Provide the [x, y] coordinate of the cell's center where the given text is located.  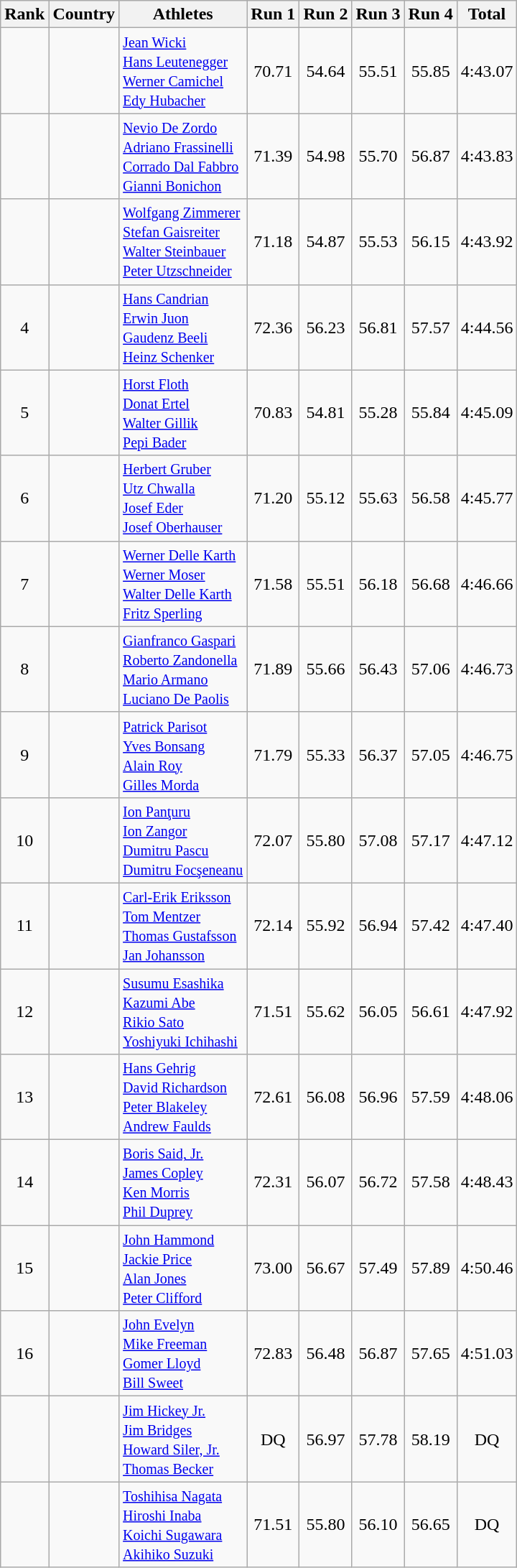
4:43.83 [487, 157]
Boris Said, Jr. James Copley Ken Morris Phil Duprey [183, 1182]
72.14 [273, 925]
10 [24, 840]
Jean Wicki Hans Leutenegger Werner Camichel Edy Hubacher [183, 70]
Run 2 [326, 14]
9 [24, 754]
Hans Candrian Erwin Juon Gaudenz Beeli Heinz Schenker [183, 328]
8 [24, 669]
56.07 [326, 1182]
4:44.56 [487, 328]
56.15 [431, 241]
70.71 [273, 70]
Herbert Gruber Utz Chwalla Josef Eder Josef Oberhauser [183, 498]
72.83 [273, 1353]
56.81 [378, 328]
John Evelyn Mike Freeman Gomer Lloyd Bill Sweet [183, 1353]
72.31 [273, 1182]
Country [84, 14]
4:43.07 [487, 70]
55.63 [378, 498]
Athletes [183, 14]
58.19 [431, 1439]
57.49 [378, 1268]
4:47.12 [487, 840]
4:46.75 [487, 754]
4:47.40 [487, 925]
Jim Hickey Jr. Jim Bridges Howard Siler, Jr. Thomas Becker [183, 1439]
55.66 [326, 669]
Carl-Erik Eriksson Tom Mentzer Thomas Gustafsson Jan Johansson [183, 925]
Patrick Parisot Yves Bonsang Alain Roy Gilles Morda [183, 754]
57.05 [431, 754]
55.62 [326, 1011]
13 [24, 1098]
4:45.77 [487, 498]
57.57 [431, 328]
55.12 [326, 498]
56.18 [378, 583]
71.79 [273, 754]
70.83 [273, 412]
Nevio De Zordo Adriano Frassinelli Corrado Dal Fabbro Gianni Bonichon [183, 157]
57.06 [431, 669]
57.42 [431, 925]
57.59 [431, 1098]
56.23 [326, 328]
71.20 [273, 498]
54.87 [326, 241]
54.98 [326, 157]
56.05 [378, 1011]
6 [24, 498]
12 [24, 1011]
Run 1 [273, 14]
56.58 [431, 498]
11 [24, 925]
56.08 [326, 1098]
4:46.66 [487, 583]
55.84 [431, 412]
Werner Delle Karth Werner Moser Walter Delle Karth Fritz Sperling [183, 583]
Rank [24, 14]
56.72 [378, 1182]
57.58 [431, 1182]
71.18 [273, 241]
Ion Panţuru Ion Zangor Dumitru Pascu Dumitru Focşeneanu [183, 840]
56.37 [378, 754]
56.94 [378, 925]
56.61 [431, 1011]
Gianfranco Gaspari Roberto Zandonella Mario Armano Luciano De Paolis [183, 669]
Run 4 [431, 14]
14 [24, 1182]
57.08 [378, 840]
John Hammond Jackie Price Alan Jones Peter Clifford [183, 1268]
4:45.09 [487, 412]
56.10 [378, 1524]
56.48 [326, 1353]
55.53 [378, 241]
7 [24, 583]
4:50.46 [487, 1268]
55.85 [431, 70]
57.65 [431, 1353]
5 [24, 412]
15 [24, 1268]
57.17 [431, 840]
Susumu Esashika Kazumi Abe Rikio Sato Yoshiyuki Ichihashi [183, 1011]
4:48.06 [487, 1098]
55.70 [378, 157]
54.64 [326, 70]
56.96 [378, 1098]
56.97 [326, 1439]
Hans Gehrig David Richardson Peter Blakeley Andrew Faulds [183, 1098]
4:48.43 [487, 1182]
71.89 [273, 669]
16 [24, 1353]
55.28 [378, 412]
55.92 [326, 925]
Total [487, 14]
71.58 [273, 583]
54.81 [326, 412]
4 [24, 328]
4:46.73 [487, 669]
Wolfgang Zimmerer Stefan Gaisreiter Walter Steinbauer Peter Utzschneider [183, 241]
72.36 [273, 328]
73.00 [273, 1268]
57.89 [431, 1268]
71.39 [273, 157]
56.65 [431, 1524]
72.07 [273, 840]
55.33 [326, 754]
Run 3 [378, 14]
56.67 [326, 1268]
4:47.92 [487, 1011]
Toshihisa Nagata Hiroshi Inaba Koichi Sugawara Akihiko Suzuki [183, 1524]
4:43.92 [487, 241]
57.78 [378, 1439]
4:51.03 [487, 1353]
72.61 [273, 1098]
Horst Floth Donat Ertel Walter Gillik Pepi Bader [183, 412]
56.68 [431, 583]
56.43 [378, 669]
